Determine the (x, y) coordinate at the center of the cell enclosing the given text.  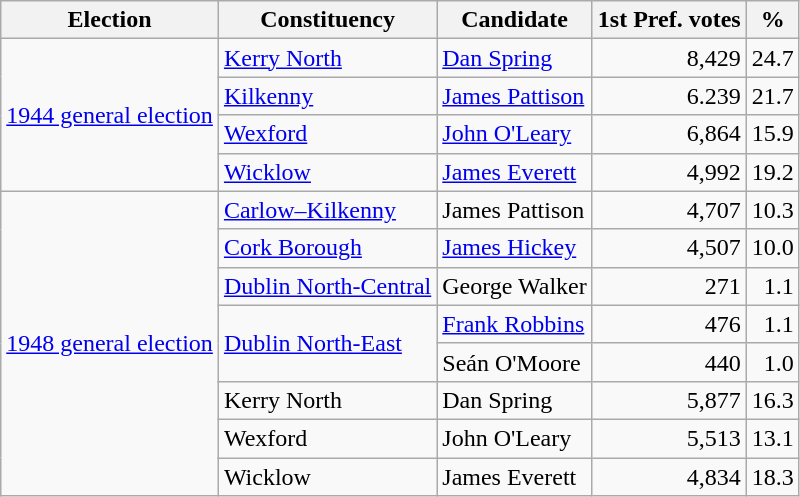
16.3 (772, 400)
4,992 (669, 172)
Dublin North-Central (327, 286)
Dublin North-East (327, 343)
6,864 (669, 134)
Frank Robbins (515, 324)
21.7 (772, 96)
Election (110, 20)
Carlow–Kilkenny (327, 210)
1st Pref. votes (669, 20)
13.1 (772, 438)
8,429 (669, 58)
24.7 (772, 58)
5,877 (669, 400)
476 (669, 324)
Cork Borough (327, 248)
James Hickey (515, 248)
271 (669, 286)
4,707 (669, 210)
4,834 (669, 477)
4,507 (669, 248)
10.3 (772, 210)
Candidate (515, 20)
6.239 (669, 96)
15.9 (772, 134)
440 (669, 362)
1948 general election (110, 343)
1.0 (772, 362)
Seán O'Moore (515, 362)
% (772, 20)
George Walker (515, 286)
Constituency (327, 20)
18.3 (772, 477)
10.0 (772, 248)
Kilkenny (327, 96)
19.2 (772, 172)
1944 general election (110, 115)
5,513 (669, 438)
